Determine the [x, y] coordinate at the center of the cell enclosing the given text.  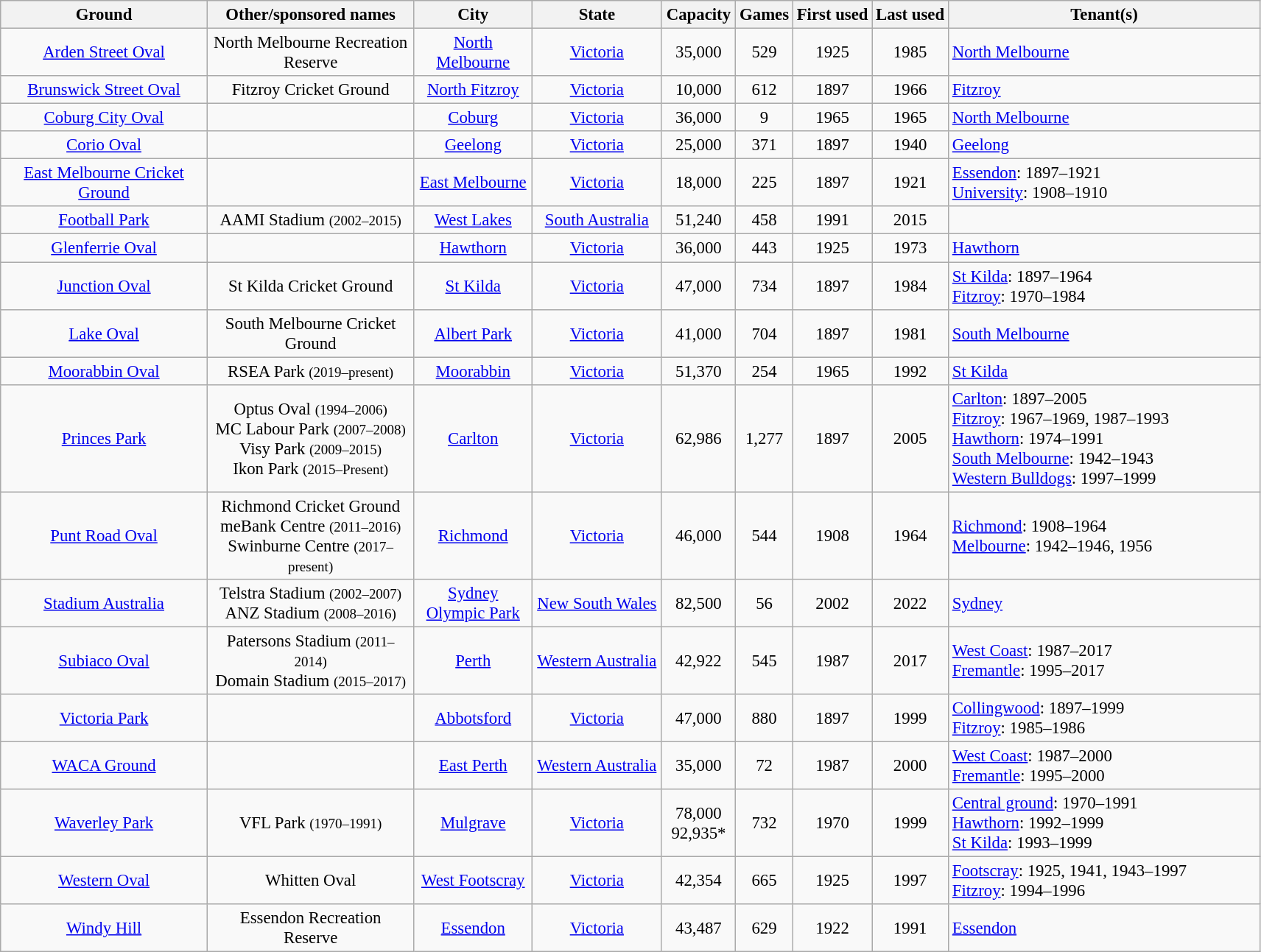
Whitten Oval [311, 881]
VFL Park (1970–1991) [311, 823]
1985 [910, 53]
Arden Street Oval [105, 53]
Corio Oval [105, 145]
Tenant(s) [1103, 15]
Lake Oval [105, 333]
North Fitzroy [473, 90]
Essendon Recreation Reserve [311, 928]
Carlton: 1897–2005 Fitzroy: 1967–1969, 1987–1993 Hawthorn: 1974–1991 South Melbourne: 1942–1943 Western Bulldogs: 1997–1999 [1103, 438]
Junction Oval [105, 286]
Collingwood: 1897–1999 Fitzroy: 1985–1986 [1103, 719]
Punt Road Oval [105, 536]
1908 [832, 536]
254 [765, 371]
Last used [910, 15]
25,000 [698, 145]
46,000 [698, 536]
Richmond Cricket GroundmeBank Centre (2011–2016)Swinburne Centre (2017–present) [311, 536]
2000 [910, 766]
56 [765, 604]
Subiaco Oval [105, 660]
1981 [910, 333]
Patersons Stadium (2011–2014)Domain Stadium (2015–2017) [311, 660]
41,000 [698, 333]
42,922 [698, 660]
10,000 [698, 90]
42,354 [698, 881]
Abbotsford [473, 719]
Waverley Park [105, 823]
51,370 [698, 371]
2017 [910, 660]
Footscray: 1925, 1941, 1943–1997 Fitzroy: 1994–1996 [1103, 881]
North Melbourne Recreation Reserve [311, 53]
2022 [910, 604]
St Kilda: 1897–1964 Fitzroy: 1970–1984 [1103, 286]
1921 [910, 183]
Windy Hill [105, 928]
Coburg [473, 118]
Coburg City Oval [105, 118]
Games [765, 15]
St Kilda Cricket Ground [311, 286]
West Coast: 1987–2000 Fremantle: 1995–2000 [1103, 766]
Essendon: 1897–1921 University: 1908–1910 [1103, 183]
1997 [910, 881]
South Australia [597, 220]
Albert Park [473, 333]
Perth [473, 660]
Victoria Park [105, 719]
Stadium Australia [105, 604]
225 [765, 183]
9 [765, 118]
Other/sponsored names [311, 15]
529 [765, 53]
City [473, 15]
Telstra Stadium (2002–2007)ANZ Stadium (2008–2016) [311, 604]
1,277 [765, 438]
Moorabbin Oval [105, 371]
545 [765, 660]
880 [765, 719]
1966 [910, 90]
443 [765, 248]
Central ground: 1970–1991Hawthorn: 1992–1999 St Kilda: 1993–1999 [1103, 823]
Capacity [698, 15]
1940 [910, 145]
Western Oval [105, 881]
Fitzroy [1103, 90]
East Perth [473, 766]
First used [832, 15]
2005 [910, 438]
82,500 [698, 604]
Moorabbin [473, 371]
East Melbourne [473, 183]
629 [765, 928]
South Melbourne Cricket Ground [311, 333]
Carlton [473, 438]
2015 [910, 220]
Sydney [1103, 604]
734 [765, 286]
Princes Park [105, 438]
State [597, 15]
78,00092,935* [698, 823]
18,000 [698, 183]
1984 [910, 286]
1964 [910, 536]
458 [765, 220]
Richmond [473, 536]
1992 [910, 371]
South Melbourne [1103, 333]
Optus Oval (1994–2006)MC Labour Park (2007–2008)Visy Park (2009–2015)Ikon Park (2015–Present) [311, 438]
Mulgrave [473, 823]
Fitzroy Cricket Ground [311, 90]
New South Wales [597, 604]
51,240 [698, 220]
732 [765, 823]
704 [765, 333]
RSEA Park (2019–present) [311, 371]
Football Park [105, 220]
1922 [832, 928]
WACA Ground [105, 766]
2002 [832, 604]
East Melbourne Cricket Ground [105, 183]
665 [765, 881]
Sydney Olympic Park [473, 604]
612 [765, 90]
West Footscray [473, 881]
62,986 [698, 438]
AAMI Stadium (2002–2015) [311, 220]
43,487 [698, 928]
1970 [832, 823]
Ground [105, 15]
371 [765, 145]
1973 [910, 248]
Glenferrie Oval [105, 248]
Richmond: 1908–1964Melbourne: 1942–1946, 1956 [1103, 536]
544 [765, 536]
72 [765, 766]
West Lakes [473, 220]
Brunswick Street Oval [105, 90]
West Coast: 1987–2017Fremantle: 1995–2017 [1103, 660]
